Locate the cell with the specified text and output its (X, Y) center coordinate. 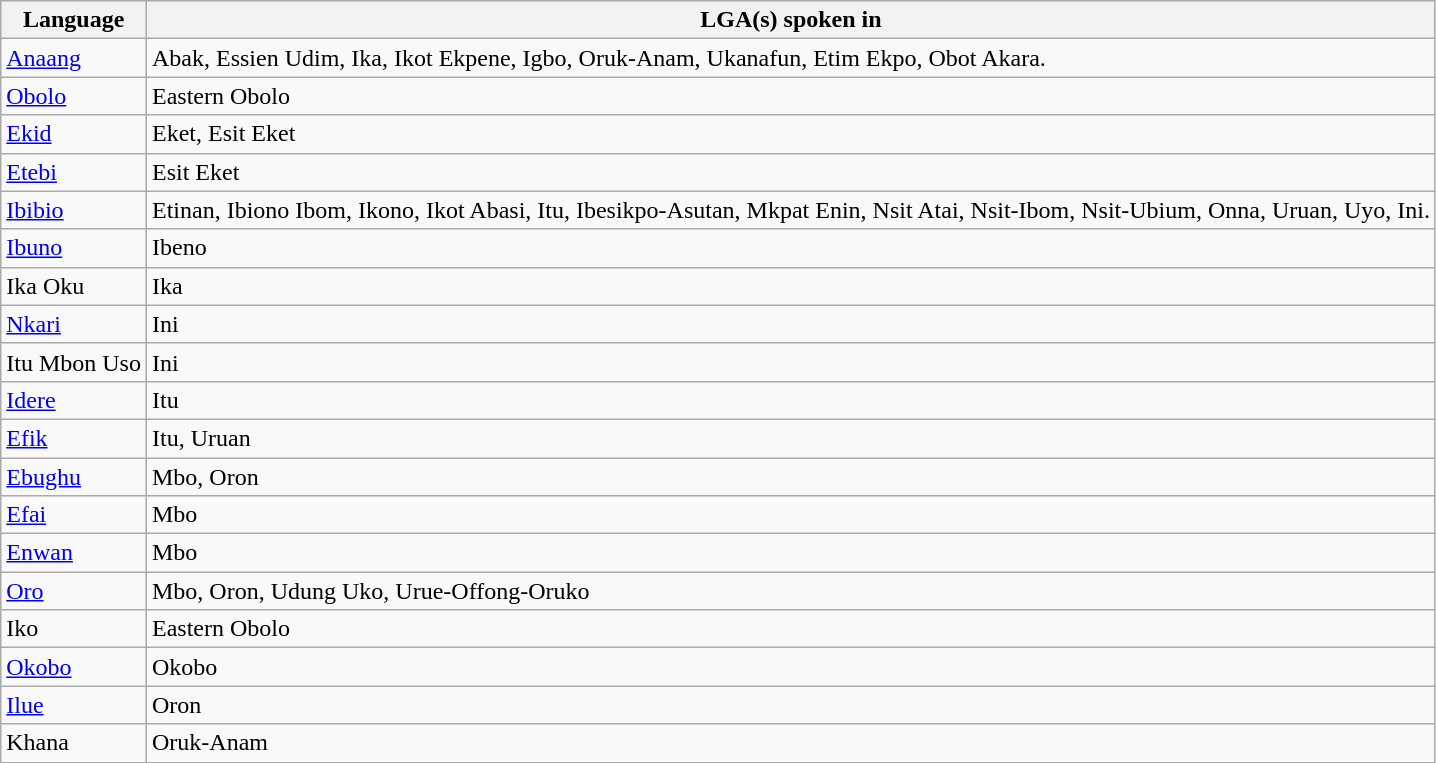
Efik (74, 438)
Ibibio (74, 210)
Ika (790, 286)
Ika Oku (74, 286)
Mbo, Oron (790, 477)
Eket, Esit Eket (790, 134)
Obolo (74, 96)
Etinan, Ibiono Ibom, Ikono, Ikot Abasi, Itu, Ibesikpo-Asutan, Mkpat Enin, Nsit Atai, Nsit-Ibom, Nsit-Ubium, Onna, Uruan, Uyo, Ini. (790, 210)
Oro (74, 591)
Esit Eket (790, 172)
Idere (74, 400)
Ibeno (790, 248)
Ibuno (74, 248)
Language (74, 20)
Iko (74, 629)
Enwan (74, 553)
Khana (74, 743)
Abak, Essien Udim, Ika, Ikot Ekpene, Igbo, Oruk-Anam, Ukanafun, Etim Ekpo, Obot Akara. (790, 58)
Efai (74, 515)
Oron (790, 705)
Anaang (74, 58)
LGA(s) spoken in (790, 20)
Ebughu (74, 477)
Itu Mbon Uso (74, 362)
Oruk-Anam (790, 743)
Mbo, Oron, Udung Uko, Urue-Offong-Oruko (790, 591)
Etebi (74, 172)
Ilue (74, 705)
Nkari (74, 324)
Itu, Uruan (790, 438)
Itu (790, 400)
Ekid (74, 134)
